Return the [x, y] coordinate for the center point of the cell that contains the specified text.  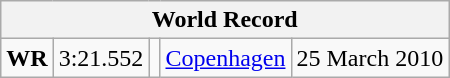
Copenhagen [226, 58]
25 March 2010 [370, 58]
WR [27, 58]
3:21.552 [101, 58]
World Record [225, 20]
